Capture the cell that displays the provided text and extract its (X, Y) central coordinate. 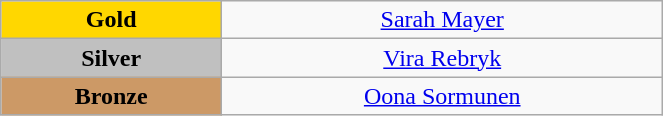
Oona Sormunen (442, 96)
Sarah Mayer (442, 20)
Silver (112, 58)
Vira Rebryk (442, 58)
Bronze (112, 96)
Gold (112, 20)
